For the text-containing cell, return its midpoint in (X, Y) coordinate format. 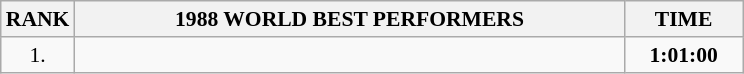
1988 WORLD BEST PERFORMERS (349, 19)
RANK (38, 19)
1. (38, 55)
TIME (684, 19)
1:01:00 (684, 55)
